For the text-containing cell, return its midpoint in (X, Y) coordinate format. 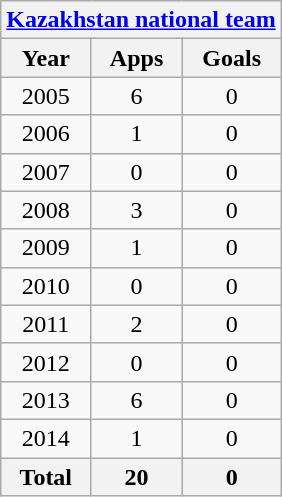
2011 (46, 324)
Goals (232, 58)
2 (136, 324)
2010 (46, 286)
Kazakhstan national team (141, 20)
2013 (46, 400)
2007 (46, 172)
2005 (46, 96)
Total (46, 477)
3 (136, 210)
2006 (46, 134)
2012 (46, 362)
Year (46, 58)
Apps (136, 58)
20 (136, 477)
2009 (46, 248)
2008 (46, 210)
2014 (46, 438)
